Return the (x, y) coordinate for the center point of the cell that contains the specified text.  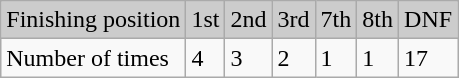
Number of times (94, 58)
7th (336, 20)
3rd (294, 20)
1st (206, 20)
2nd (248, 20)
8th (378, 20)
Finishing position (94, 20)
DNF (428, 20)
3 (248, 58)
4 (206, 58)
17 (428, 58)
2 (294, 58)
